Pinpoint the cell where the given text exists, returning its (X, Y) midpoint coordinate. 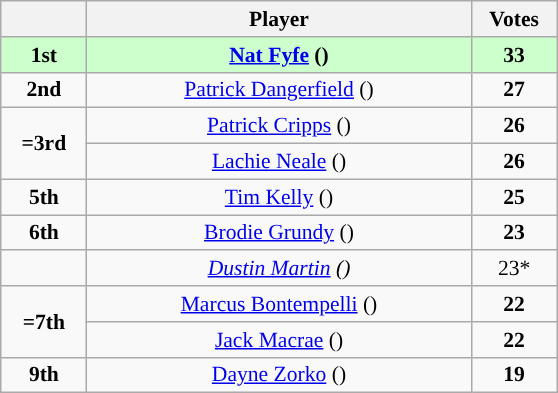
25 (514, 197)
Player (278, 19)
Votes (514, 19)
Patrick Dangerfield () (278, 90)
33 (514, 55)
Lachie Neale () (278, 162)
5th (44, 197)
Marcus Bontempelli () (278, 304)
23 (514, 233)
=7th (44, 322)
Nat Fyfe () (278, 55)
=3rd (44, 144)
Dustin Martin () (278, 269)
Brodie Grundy () (278, 233)
Jack Macrae () (278, 340)
1st (44, 55)
2nd (44, 90)
23* (514, 269)
6th (44, 233)
Dayne Zorko () (278, 375)
9th (44, 375)
27 (514, 90)
Tim Kelly () (278, 197)
Patrick Cripps () (278, 126)
19 (514, 375)
